Scan for the cell matching the given text and deliver its [X, Y] coordinate at center. 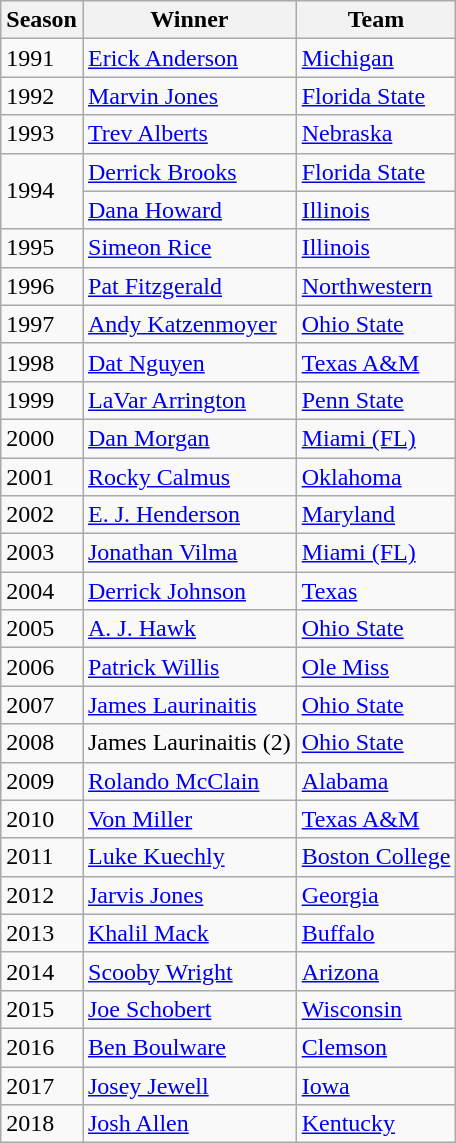
Maryland [376, 515]
Clemson [376, 1047]
2006 [42, 667]
2004 [42, 591]
Derrick Brooks [189, 172]
Erick Anderson [189, 58]
Pat Fitzgerald [189, 286]
2012 [42, 895]
2003 [42, 553]
Alabama [376, 781]
Oklahoma [376, 477]
2018 [42, 1124]
James Laurinaitis [189, 705]
2016 [42, 1047]
2013 [42, 933]
Andy Katzenmoyer [189, 324]
Texas [376, 591]
2009 [42, 781]
1992 [42, 96]
James Laurinaitis (2) [189, 743]
Kentucky [376, 1124]
2010 [42, 819]
Dana Howard [189, 210]
1993 [42, 134]
Arizona [376, 971]
1996 [42, 286]
Ole Miss [376, 667]
Nebraska [376, 134]
LaVar Arrington [189, 400]
2000 [42, 438]
1991 [42, 58]
Jarvis Jones [189, 895]
2011 [42, 857]
Buffalo [376, 933]
Dat Nguyen [189, 362]
1997 [42, 324]
A. J. Hawk [189, 629]
Michigan [376, 58]
Simeon Rice [189, 248]
1998 [42, 362]
2002 [42, 515]
Team [376, 20]
Winner [189, 20]
Josh Allen [189, 1124]
2001 [42, 477]
Season [42, 20]
2005 [42, 629]
Rolando McClain [189, 781]
2014 [42, 971]
Josey Jewell [189, 1085]
1999 [42, 400]
2017 [42, 1085]
1995 [42, 248]
2008 [42, 743]
Iowa [376, 1085]
Georgia [376, 895]
2007 [42, 705]
Boston College [376, 857]
Luke Kuechly [189, 857]
Marvin Jones [189, 96]
2015 [42, 1009]
Scooby Wright [189, 971]
Dan Morgan [189, 438]
Penn State [376, 400]
Trev Alberts [189, 134]
Jonathan Vilma [189, 553]
Wisconsin [376, 1009]
Ben Boulware [189, 1047]
Patrick Willis [189, 667]
Von Miller [189, 819]
E. J. Henderson [189, 515]
Khalil Mack [189, 933]
Rocky Calmus [189, 477]
Derrick Johnson [189, 591]
1994 [42, 191]
Northwestern [376, 286]
Joe Schobert [189, 1009]
